Determine the (x, y) coordinate at the center of the cell enclosing the given text.  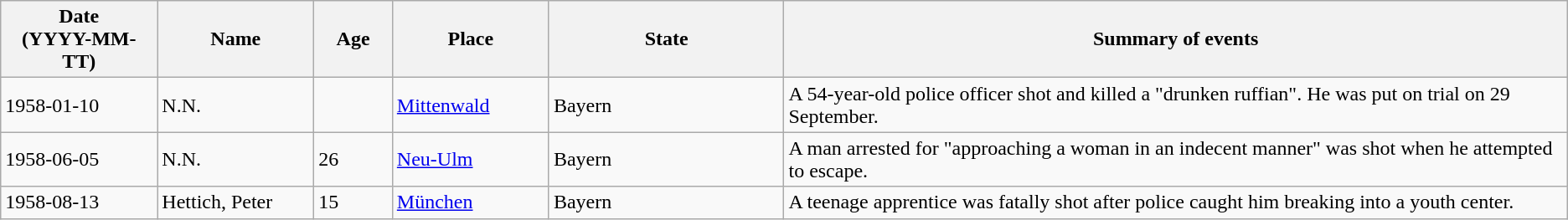
15 (353, 202)
1958-08-13 (79, 202)
1958-06-05 (79, 159)
Hettich, Peter (236, 202)
A 54-year-old police officer shot and killed a "drunken ruffian". He was put on trial on 29 September. (1176, 105)
Date(YYYY-MM-TT) (79, 39)
26 (353, 159)
Age (353, 39)
A teenage apprentice was fatally shot after police caught him breaking into a youth center. (1176, 202)
Mittenwald (471, 105)
A man arrested for "approaching a woman in an indecent manner" was shot when he attempted to escape. (1176, 159)
1958-01-10 (79, 105)
Summary of events (1176, 39)
Neu-Ulm (471, 159)
State (667, 39)
Name (236, 39)
Place (471, 39)
München (471, 202)
